Output the [x, y] coordinate of the center of the cell containing the given text.  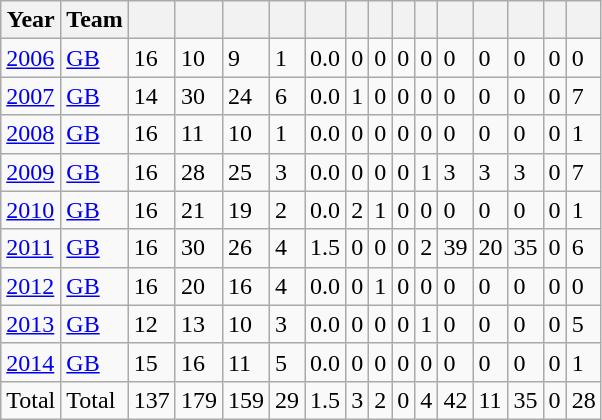
179 [198, 400]
2013 [31, 324]
2012 [31, 286]
2008 [31, 134]
21 [198, 210]
24 [246, 96]
13 [198, 324]
2007 [31, 96]
2010 [31, 210]
12 [152, 324]
Year [31, 20]
Team [95, 20]
2014 [31, 362]
2006 [31, 58]
39 [456, 248]
14 [152, 96]
15 [152, 362]
26 [246, 248]
2011 [31, 248]
137 [152, 400]
25 [246, 172]
19 [246, 210]
29 [288, 400]
9 [246, 58]
2009 [31, 172]
42 [456, 400]
159 [246, 400]
